Pinpoint the cell where the given text exists, returning its (X, Y) midpoint coordinate. 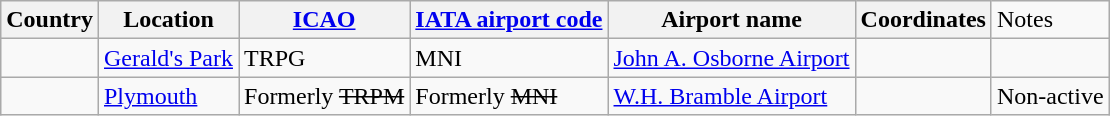
W.H. Bramble Airport (732, 96)
ICAO (324, 20)
Airport name (732, 20)
Formerly MNI (509, 96)
Country (50, 20)
Non-active (1050, 96)
John A. Osborne Airport (732, 58)
MNI (509, 58)
IATA airport code (509, 20)
Plymouth (168, 96)
Location (168, 20)
Coordinates (923, 20)
Notes (1050, 20)
TRPG (324, 58)
Formerly TRPM (324, 96)
Gerald's Park (168, 58)
